Output the [x, y] coordinate of the center of the cell containing the given text.  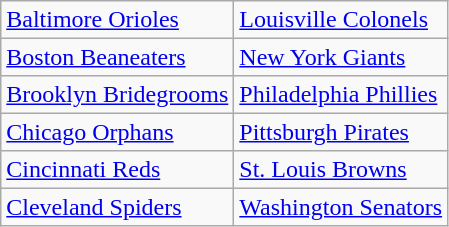
Chicago Orphans [118, 132]
New York Giants [341, 56]
Brooklyn Bridegrooms [118, 94]
Cleveland Spiders [118, 206]
Philadelphia Phillies [341, 94]
Boston Beaneaters [118, 56]
St. Louis Browns [341, 170]
Cincinnati Reds [118, 170]
Washington Senators [341, 206]
Pittsburgh Pirates [341, 132]
Baltimore Orioles [118, 20]
Louisville Colonels [341, 20]
